Pinpoint the cell where the given text exists, returning its (X, Y) midpoint coordinate. 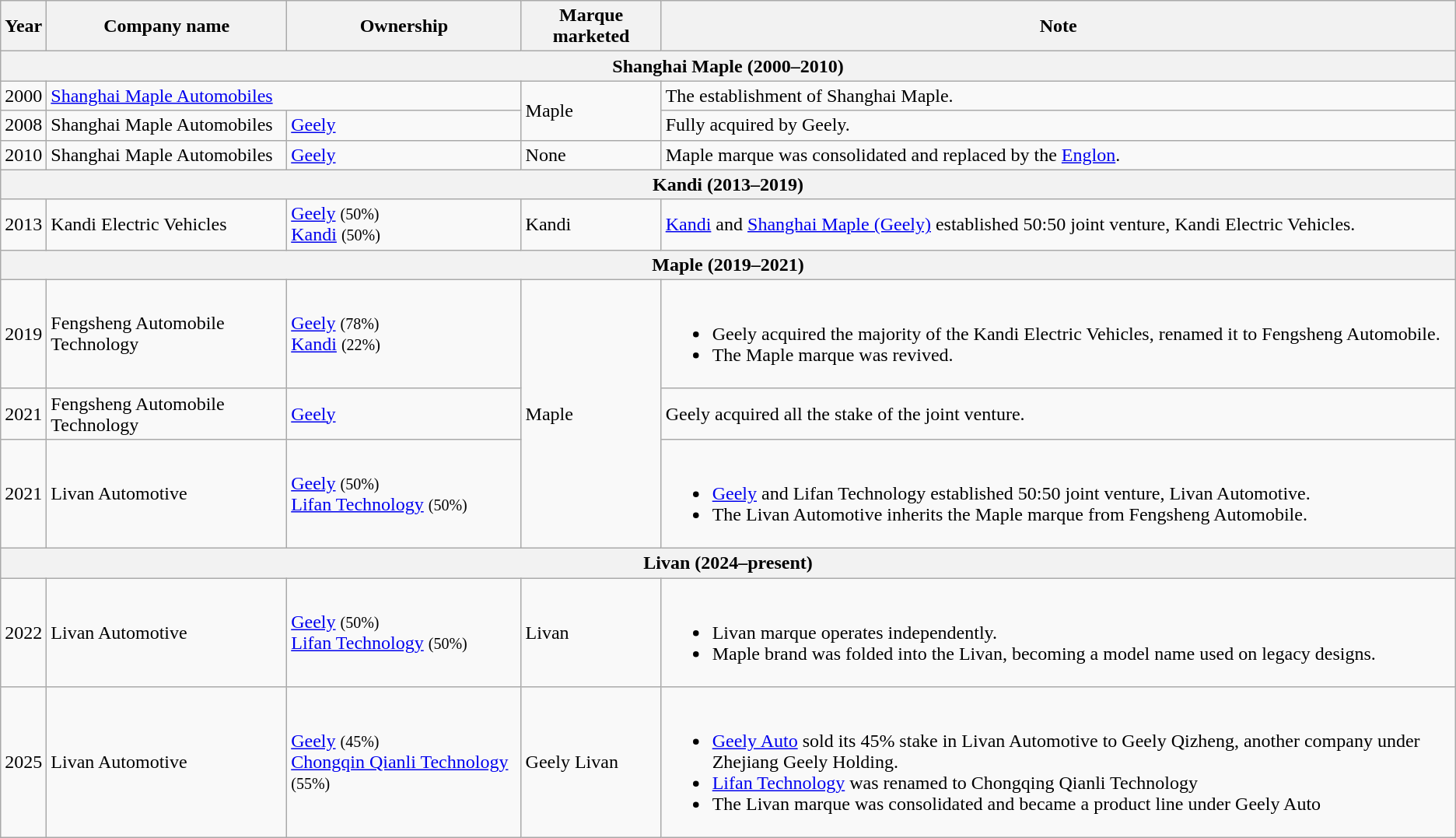
The establishment of Shanghai Maple. (1058, 96)
Maple marque was consolidated and replaced by the Englon. (1058, 155)
2013 (23, 224)
Company name (166, 26)
Fully acquired by Geely. (1058, 125)
Note (1058, 26)
Geely (45%)Chongqin Qianli Technology (55%) (404, 763)
Kandi (2013–2019) (728, 184)
Geely acquired all the stake of the joint venture. (1058, 414)
2008 (23, 125)
Geely acquired the majority of the Kandi Electric Vehicles, renamed it to Fengsheng Automobile.The Maple marque was revived. (1058, 334)
Geely Livan (591, 763)
2022 (23, 632)
Kandi Electric Vehicles (166, 224)
2019 (23, 334)
2000 (23, 96)
Kandi (591, 224)
Geely (78%)Kandi (22%) (404, 334)
Livan marque operates independently.Maple brand was folded into the Livan, becoming a model name used on legacy designs. (1058, 632)
2025 (23, 763)
Shanghai Maple (2000–2010) (728, 66)
Ownership (404, 26)
2010 (23, 155)
Geely (50%)Kandi (50%) (404, 224)
Year (23, 26)
Livan (591, 632)
Kandi and Shanghai Maple (Geely) established 50:50 joint venture, Kandi Electric Vehicles. (1058, 224)
Maple (2019–2021) (728, 265)
Marque marketed (591, 26)
None (591, 155)
Livan (2024–present) (728, 563)
